Detect which cell encompasses the target text, then output its [X, Y] center coordinate. 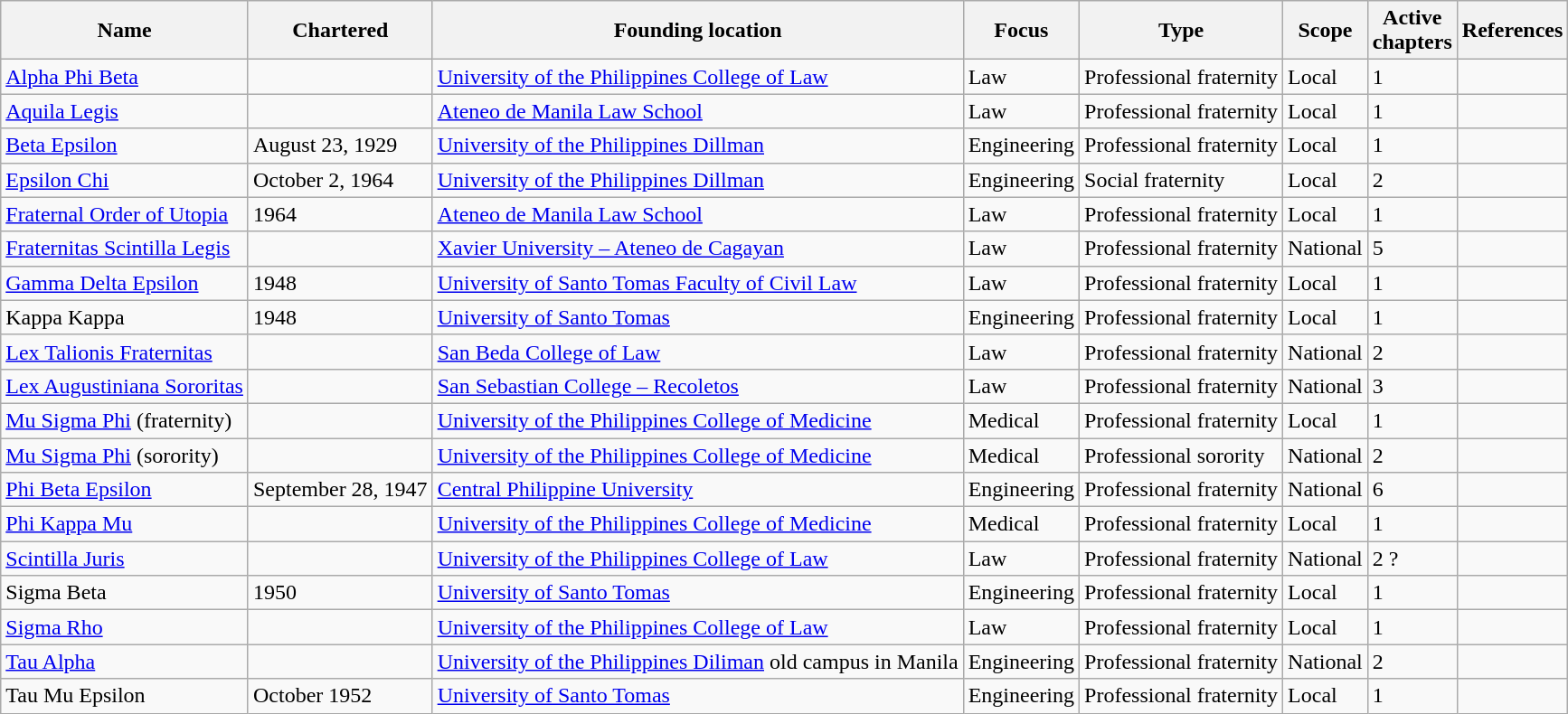
August 23, 1929 [340, 146]
Founding location [698, 31]
Tau Mu Epsilon [125, 696]
Tau Alpha [125, 662]
Focus [1021, 31]
Beta Epsilon [125, 146]
September 28, 1947 [340, 490]
Type [1181, 31]
Kappa Kappa [125, 317]
2 ? [1412, 559]
San Beda College of Law [698, 352]
References [1512, 31]
University of the Philippines Diliman old campus in Manila [698, 662]
Professional sorority [1181, 455]
6 [1412, 490]
University of Santo Tomas Faculty of Civil Law [698, 283]
Xavier University – Ateneo de Cagayan [698, 249]
Fraternal Order of Utopia [125, 214]
Sigma Rho [125, 627]
Sigma Beta [125, 593]
Name [125, 31]
1950 [340, 593]
October 2, 1964 [340, 180]
Scope [1326, 31]
San Sebastian College – Recoletos [698, 386]
Lex Augustiniana Sororitas [125, 386]
Alpha Phi Beta [125, 77]
Phi Kappa Mu [125, 524]
Lex Talionis Fraternitas [125, 352]
1964 [340, 214]
Gamma Delta Epsilon [125, 283]
Fraternitas Scintilla Legis [125, 249]
Phi Beta Epsilon [125, 490]
Epsilon Chi [125, 180]
Activechapters [1412, 31]
Mu Sigma Phi (sorority) [125, 455]
Aquila Legis [125, 111]
Central Philippine University [698, 490]
Chartered [340, 31]
5 [1412, 249]
Social fraternity [1181, 180]
Mu Sigma Phi (fraternity) [125, 420]
Scintilla Juris [125, 559]
3 [1412, 386]
October 1952 [340, 696]
